Locate the cell with the specified text and output its [X, Y] center coordinate. 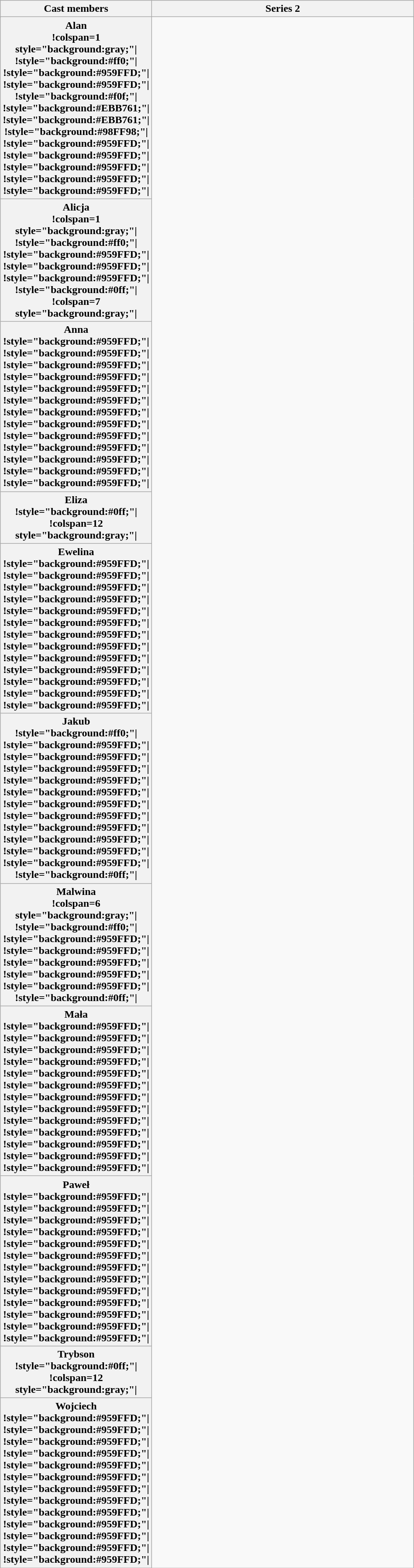
Cast members [76, 9]
Trybson!style="background:#0ff;"| !colspan=12 style="background:gray;"| [76, 1371]
Eliza!style="background:#0ff;"| !colspan=12 style="background:gray;"| [76, 517]
Series 2 [283, 9]
